Capture the cell that displays the provided text and extract its (X, Y) central coordinate. 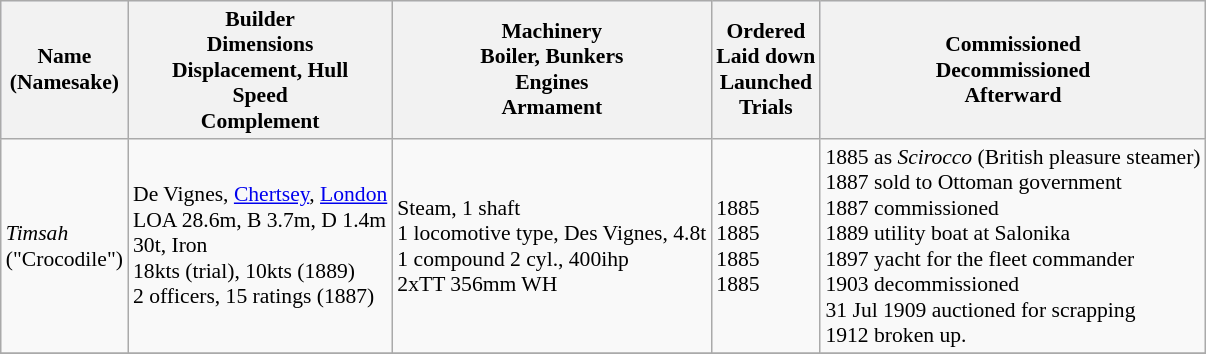
Steam, 1 shaft1 locomotive type, Des Vignes, 4.8t1 compound 2 cyl., 400ihp2xTT 356mm WH (552, 246)
CommissionedDecommissionedAfterward (1012, 70)
Timsah("Crocodile") (64, 246)
1885188518851885 (766, 246)
Name(Namesake) (64, 70)
MachineryBoiler, BunkersEnginesArmament (552, 70)
BuilderDimensionsDisplacement, HullSpeedComplement (260, 70)
De Vignes, Chertsey, LondonLOA 28.6m, B 3.7m, D 1.4m30t, Iron18kts (trial), 10kts (1889)2 officers, 15 ratings (1887) (260, 246)
OrderedLaid downLaunchedTrials (766, 70)
